Return the (x, y) coordinate for the center point of the cell that contains the specified text.  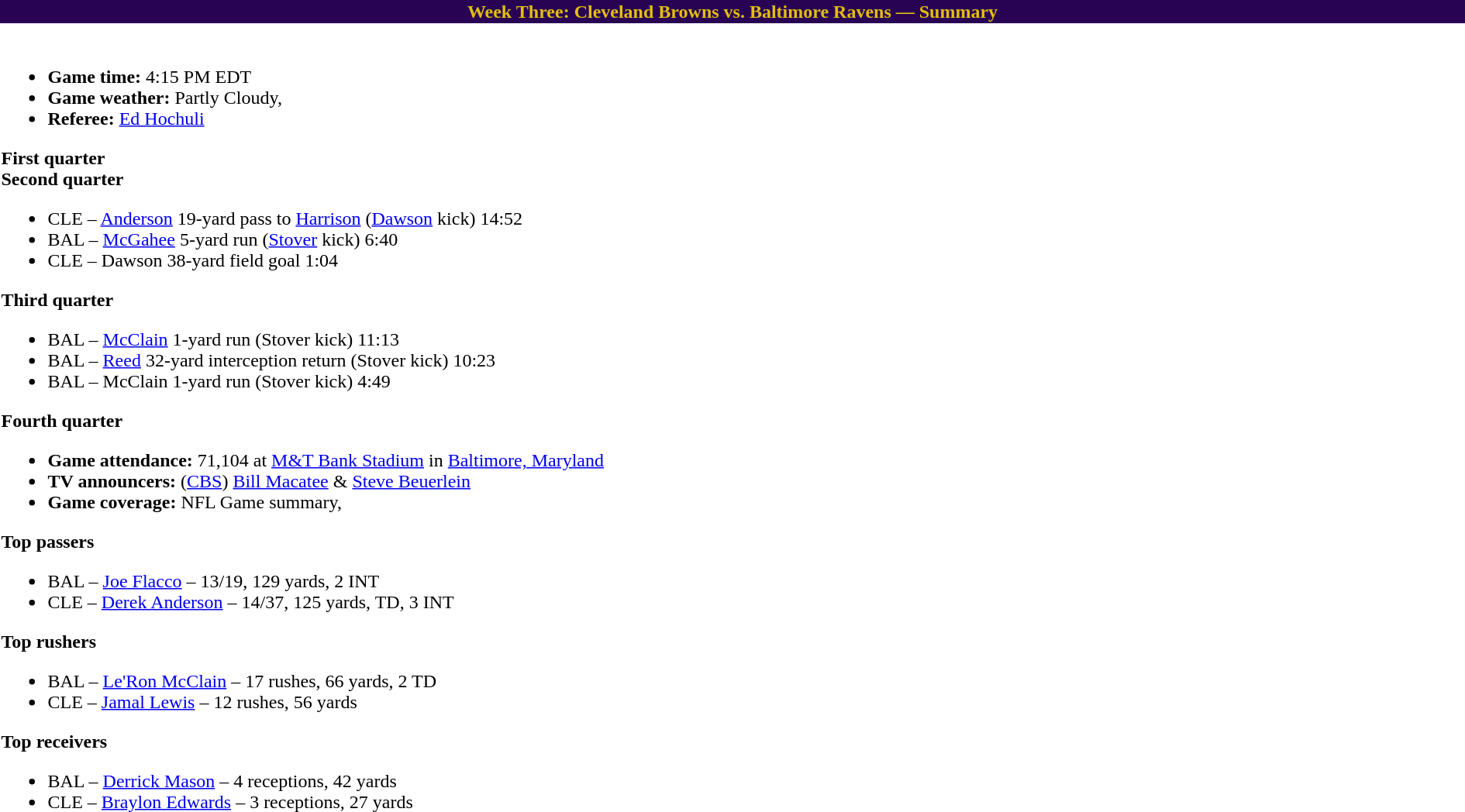
Week Three: Cleveland Browns vs. Baltimore Ravens — Summary (732, 12)
